Find where the given text appears and provide that cell's center as (x, y) coordinate. 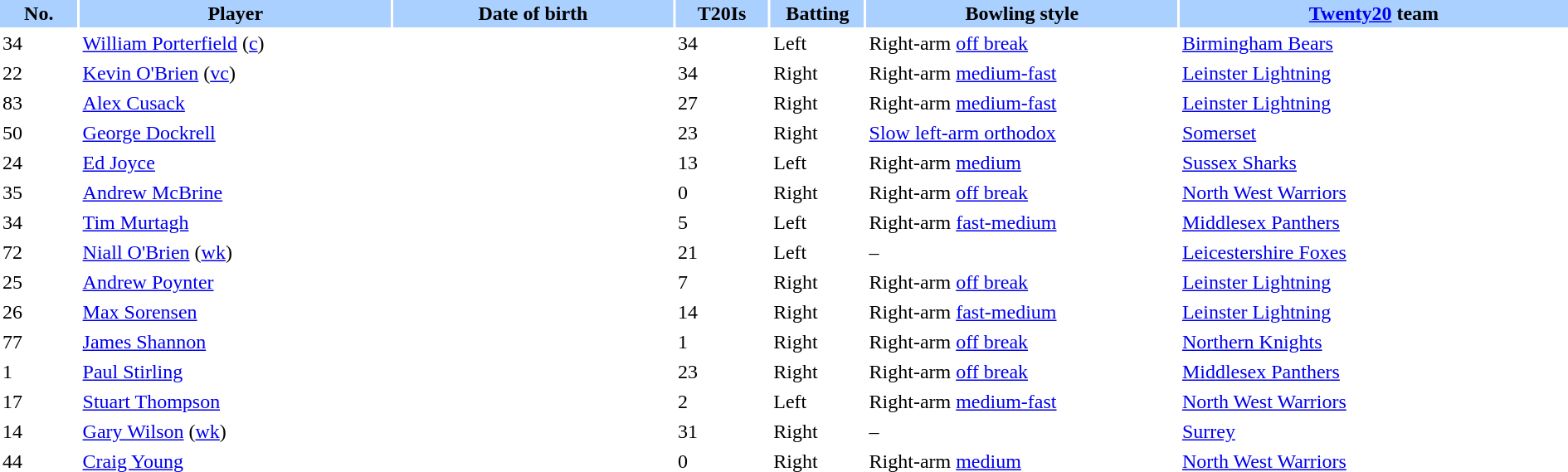
T20Is (722, 13)
72 (39, 252)
Leicestershire Foxes (1374, 252)
26 (39, 312)
Ed Joyce (236, 163)
Paul Stirling (236, 372)
Gary Wilson (wk) (236, 431)
Slow left-arm orthodox (1022, 133)
31 (722, 431)
13 (722, 163)
Right-arm medium (1022, 163)
21 (722, 252)
Somerset (1374, 133)
Twenty20 team (1374, 13)
17 (39, 401)
Batting (817, 13)
Surrey (1374, 431)
22 (39, 73)
77 (39, 342)
William Porterfield (c) (236, 43)
Northern Knights (1374, 342)
No. (39, 13)
Alex Cusack (236, 103)
5 (722, 222)
Niall O'Brien (wk) (236, 252)
Tim Murtagh (236, 222)
35 (39, 192)
Date of birth (533, 13)
27 (722, 103)
Andrew Poynter (236, 282)
Kevin O'Brien (vc) (236, 73)
Andrew McBrine (236, 192)
24 (39, 163)
George Dockrell (236, 133)
Player (236, 13)
Max Sorensen (236, 312)
2 (722, 401)
Bowling style (1022, 13)
Sussex Sharks (1374, 163)
83 (39, 103)
50 (39, 133)
Birmingham Bears (1374, 43)
7 (722, 282)
0 (722, 192)
Stuart Thompson (236, 401)
James Shannon (236, 342)
25 (39, 282)
